Extract the [X, Y] coordinate from the center of the cell holding the provided text.  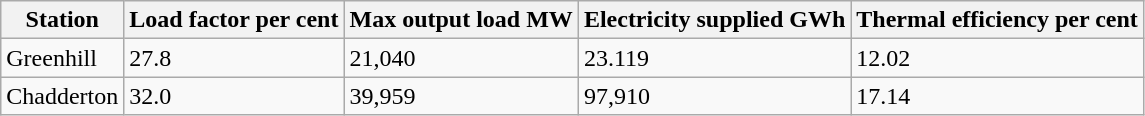
21,040 [461, 58]
97,910 [714, 96]
Greenhill [62, 58]
Station [62, 20]
Max output load MW [461, 20]
Electricity supplied GWh [714, 20]
Load factor per cent [234, 20]
23.119 [714, 58]
Chadderton [62, 96]
27.8 [234, 58]
12.02 [998, 58]
17.14 [998, 96]
32.0 [234, 96]
39,959 [461, 96]
Thermal efficiency per cent [998, 20]
